Capture the cell that displays the provided text and extract its [x, y] central coordinate. 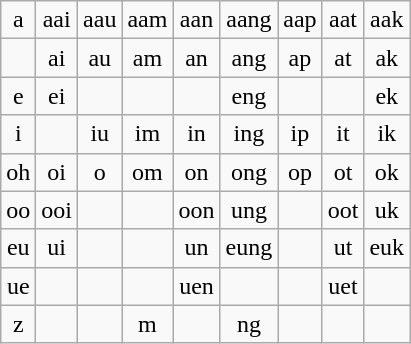
ui [57, 248]
z [18, 324]
aau [100, 20]
o [100, 172]
au [100, 58]
an [196, 58]
on [196, 172]
ue [18, 286]
un [196, 248]
om [148, 172]
aat [343, 20]
it [343, 134]
oh [18, 172]
iu [100, 134]
eu [18, 248]
ooi [57, 210]
eng [249, 96]
uet [343, 286]
ei [57, 96]
ut [343, 248]
ok [387, 172]
am [148, 58]
ek [387, 96]
aap [300, 20]
ap [300, 58]
e [18, 96]
ing [249, 134]
oot [343, 210]
ang [249, 58]
at [343, 58]
oon [196, 210]
ik [387, 134]
oo [18, 210]
aang [249, 20]
ong [249, 172]
uk [387, 210]
im [148, 134]
eung [249, 248]
aai [57, 20]
ot [343, 172]
aam [148, 20]
aan [196, 20]
ak [387, 58]
ung [249, 210]
euk [387, 248]
m [148, 324]
oi [57, 172]
uen [196, 286]
i [18, 134]
op [300, 172]
aak [387, 20]
ip [300, 134]
ai [57, 58]
in [196, 134]
a [18, 20]
ng [249, 324]
